Scan for the cell matching the given text and deliver its [X, Y] coordinate at center. 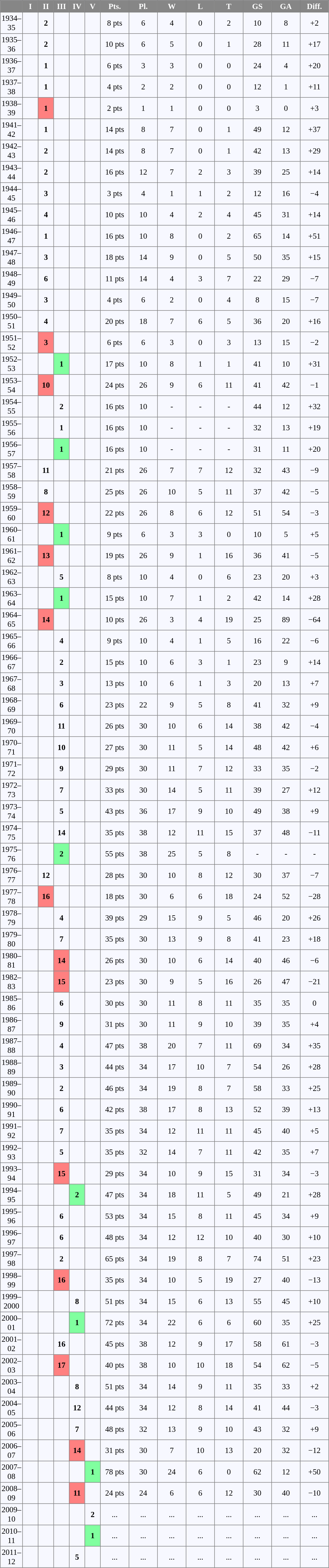
25 pts [115, 492]
1958–59 [11, 492]
39 pts [115, 918]
+51 [314, 236]
Pts. [115, 6]
1961–62 [11, 556]
45 pts [115, 1344]
−9 [314, 470]
55 pts [115, 854]
L [200, 6]
1937–38 [11, 87]
1957–58 [11, 470]
V [93, 6]
61 [286, 1344]
GA [286, 6]
21 pts [115, 470]
1934–35 [11, 23]
1978–79 [11, 918]
+18 [314, 939]
1996–97 [11, 1237]
1949–50 [11, 300]
1945–46 [11, 215]
2 pts [115, 108]
1970–71 [11, 747]
1942–43 [11, 151]
+32 [314, 406]
20 pts [115, 321]
Diff. [314, 6]
28 pts [115, 875]
1979–80 [11, 939]
1976–77 [11, 875]
1991–92 [11, 1131]
1974–75 [11, 833]
W [172, 6]
1972–73 [11, 790]
+19 [314, 428]
1936–37 [11, 65]
1941–42 [11, 130]
+15 [314, 257]
3 pts [115, 193]
22 pts [115, 513]
17 pts [115, 364]
89 [286, 619]
+31 [314, 364]
+26 [314, 918]
43 pts [115, 811]
1985–86 [11, 1003]
+11 [314, 87]
+17 [314, 44]
50 [257, 257]
1963–64 [11, 598]
−11 [314, 833]
−28 [314, 897]
78 pts [115, 1472]
+13 [314, 1110]
1954–55 [11, 406]
I [30, 6]
+50 [314, 1472]
1980–81 [11, 960]
2001–02 [11, 1344]
−21 [314, 982]
1999–2000 [11, 1301]
1994–95 [11, 1195]
1966–67 [11, 662]
11 pts [115, 279]
55 [257, 1301]
2002–03 [11, 1365]
1950–51 [11, 321]
19 pts [115, 556]
−1 [314, 385]
2010–11 [11, 1536]
42 pts [115, 1110]
47 [286, 982]
46 pts [115, 1088]
1968–69 [11, 705]
+23 [314, 1259]
1953–54 [11, 385]
13 pts [115, 684]
53 pts [115, 1216]
65 pts [115, 1259]
1995–96 [11, 1216]
2005–06 [11, 1429]
2009–10 [11, 1514]
2011–12 [11, 1557]
2008–09 [11, 1493]
1990–91 [11, 1110]
1973–74 [11, 811]
1993–94 [11, 1173]
2006–07 [11, 1451]
−12 [314, 1451]
1967–68 [11, 684]
+16 [314, 321]
30 pts [115, 1003]
−10 [314, 1493]
72 pts [115, 1323]
21 [286, 1195]
1998–99 [11, 1280]
1956–57 [11, 449]
1951–52 [11, 343]
−64 [314, 619]
1964–65 [11, 619]
1965–66 [11, 641]
+12 [314, 790]
1960–61 [11, 534]
1969–70 [11, 726]
1992–93 [11, 1152]
69 [257, 1046]
1955–56 [11, 428]
1982–83 [11, 982]
28 [257, 44]
+6 [314, 747]
40 pts [115, 1365]
2004–05 [11, 1408]
III [62, 6]
60 [257, 1323]
GS [257, 6]
1962–63 [11, 577]
1997–98 [11, 1259]
1987–88 [11, 1046]
+4 [314, 1024]
Pl. [143, 6]
1947–48 [11, 257]
1935–36 [11, 44]
1946–47 [11, 236]
1988–89 [11, 1067]
1952–53 [11, 364]
33 pts [115, 790]
1977–78 [11, 897]
1948–49 [11, 279]
27 pts [115, 747]
IV [77, 6]
+29 [314, 151]
−13 [314, 1280]
1959–60 [11, 513]
2003–04 [11, 1386]
T [229, 6]
1986–87 [11, 1024]
2000–01 [11, 1323]
+37 [314, 130]
1944–45 [11, 193]
2007–08 [11, 1472]
+35 [314, 1046]
1943–44 [11, 172]
1989–90 [11, 1088]
1938–39 [11, 108]
II [46, 6]
74 [257, 1259]
1975–76 [11, 854]
65 [257, 236]
1971–72 [11, 769]
